For the text-containing cell, return its midpoint in (x, y) coordinate format. 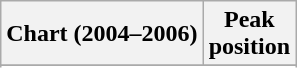
Peakposition (249, 34)
Chart (2004–2006) (102, 34)
